Return the (x, y) coordinate for the center point of the cell that contains the specified text.  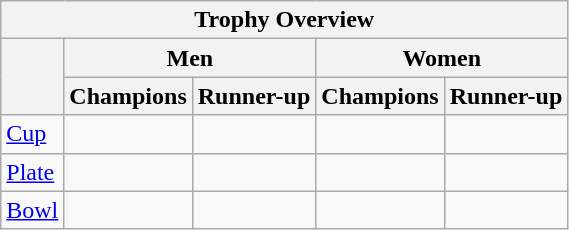
Men (190, 58)
Bowl (32, 210)
Women (442, 58)
Plate (32, 172)
Cup (32, 134)
Trophy Overview (284, 20)
